Determine the (x, y) coordinate at the center of the cell enclosing the given text.  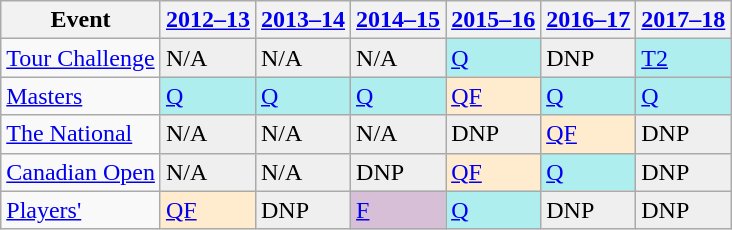
Tour Challenge (81, 58)
2013–14 (302, 20)
2012–13 (208, 20)
2014–15 (398, 20)
The National (81, 134)
2015–16 (494, 20)
Masters (81, 96)
2016–17 (588, 20)
Canadian Open (81, 172)
F (398, 210)
Players' (81, 210)
Event (81, 20)
2017–18 (684, 20)
T2 (684, 58)
